Return the [X, Y] coordinate for the center point of the cell that contains the specified text.  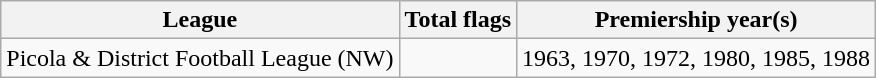
Premiership year(s) [696, 20]
Total flags [458, 20]
1963, 1970, 1972, 1980, 1985, 1988 [696, 58]
Picola & District Football League (NW) [200, 58]
League [200, 20]
